Capture the cell that displays the provided text and extract its [X, Y] central coordinate. 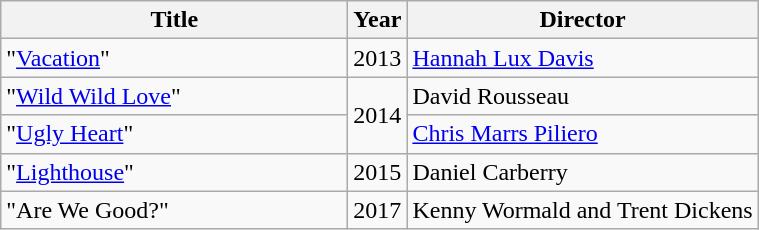
Chris Marrs Piliero [582, 134]
"Wild Wild Love" [174, 96]
2017 [378, 210]
2013 [378, 58]
David Rousseau [582, 96]
Hannah Lux Davis [582, 58]
Year [378, 20]
Title [174, 20]
2014 [378, 115]
"Lighthouse" [174, 172]
"Vacation" [174, 58]
Director [582, 20]
"Are We Good?" [174, 210]
2015 [378, 172]
Daniel Carberry [582, 172]
"Ugly Heart" [174, 134]
Kenny Wormald and Trent Dickens [582, 210]
